Capture the cell that displays the provided text and extract its (X, Y) central coordinate. 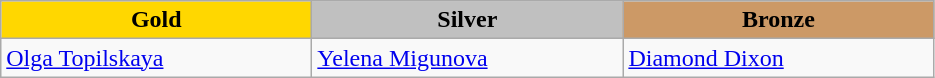
Bronze (778, 20)
Diamond Dixon (778, 58)
Gold (156, 20)
Olga Topilskaya (156, 58)
Silver (468, 20)
Yelena Migunova (468, 58)
